From the cell containing the given text, extract its center point as (x, y) coordinate. 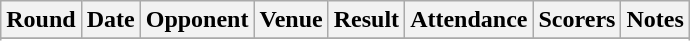
Attendance (469, 20)
Round (41, 20)
Opponent (197, 20)
Venue (291, 20)
Scorers (577, 20)
Notes (655, 20)
Date (110, 20)
Result (366, 20)
